Detect which cell encompasses the target text, then output its (X, Y) center coordinate. 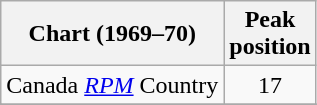
17 (270, 85)
Peakposition (270, 34)
Chart (1969–70) (112, 34)
Canada RPM Country (112, 85)
